Search for the cell housing the specified text and yield its [x, y] center coordinate. 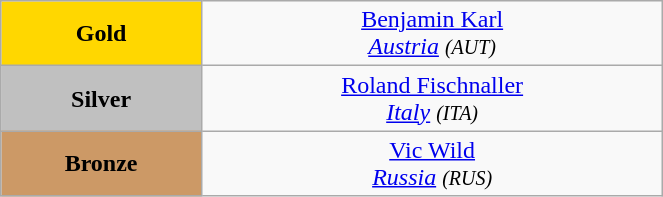
Bronze [102, 164]
Silver [102, 98]
Vic WildRussia (RUS) [432, 164]
Gold [102, 34]
Roland FischnallerItaly (ITA) [432, 98]
Benjamin KarlAustria (AUT) [432, 34]
